Determine the [X, Y] coordinate at the center of the cell enclosing the given text.  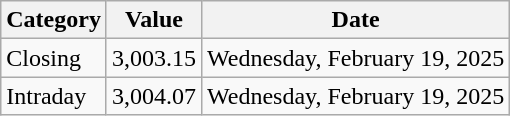
Date [356, 20]
3,004.07 [154, 96]
Category [54, 20]
Closing [54, 58]
Intraday [54, 96]
Value [154, 20]
3,003.15 [154, 58]
